Identify which cell holds the provided text, then report its [X, Y] central coordinate. 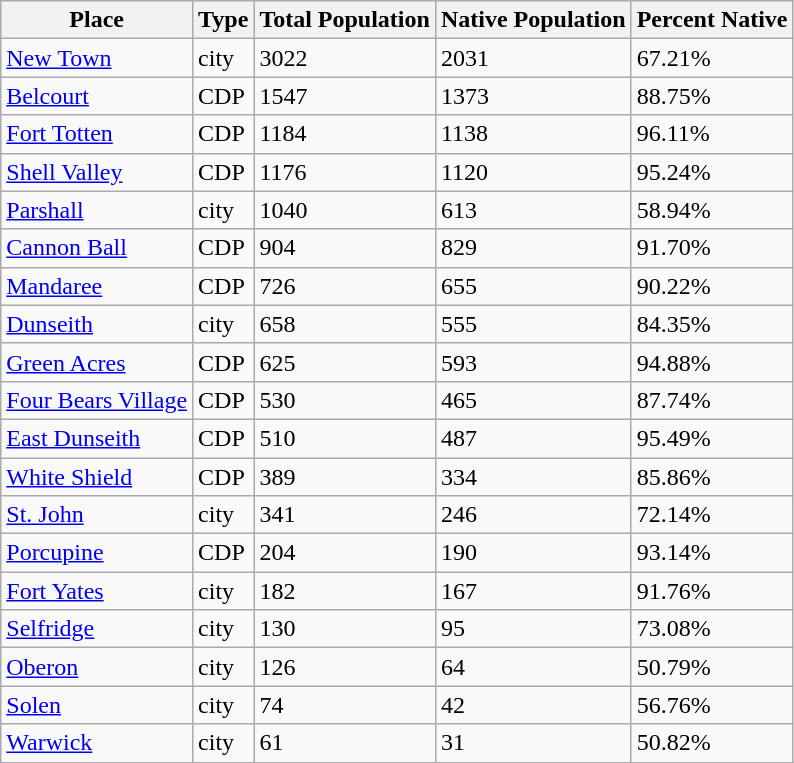
96.11% [712, 134]
72.14% [712, 515]
61 [345, 743]
Belcourt [97, 96]
1040 [345, 210]
Mandaree [97, 286]
246 [533, 515]
190 [533, 553]
1138 [533, 134]
56.76% [712, 705]
95.24% [712, 172]
93.14% [712, 553]
1176 [345, 172]
126 [345, 667]
204 [345, 553]
74 [345, 705]
73.08% [712, 629]
Porcupine [97, 553]
Green Acres [97, 362]
613 [533, 210]
New Town [97, 58]
904 [345, 248]
530 [345, 400]
593 [533, 362]
90.22% [712, 286]
182 [345, 591]
829 [533, 248]
130 [345, 629]
655 [533, 286]
Fort Yates [97, 591]
Shell Valley [97, 172]
95.49% [712, 438]
Total Population [345, 20]
East Dunseith [97, 438]
94.88% [712, 362]
510 [345, 438]
87.74% [712, 400]
91.76% [712, 591]
Type [224, 20]
50.82% [712, 743]
42 [533, 705]
1547 [345, 96]
Dunseith [97, 324]
658 [345, 324]
Solen [97, 705]
58.94% [712, 210]
White Shield [97, 477]
Warwick [97, 743]
1120 [533, 172]
555 [533, 324]
67.21% [712, 58]
Fort Totten [97, 134]
1373 [533, 96]
85.86% [712, 477]
167 [533, 591]
Parshall [97, 210]
334 [533, 477]
91.70% [712, 248]
487 [533, 438]
95 [533, 629]
50.79% [712, 667]
625 [345, 362]
64 [533, 667]
1184 [345, 134]
2031 [533, 58]
Four Bears Village [97, 400]
465 [533, 400]
Oberon [97, 667]
Selfridge [97, 629]
Percent Native [712, 20]
726 [345, 286]
389 [345, 477]
84.35% [712, 324]
Place [97, 20]
31 [533, 743]
341 [345, 515]
St. John [97, 515]
Cannon Ball [97, 248]
Native Population [533, 20]
3022 [345, 58]
88.75% [712, 96]
